Identify which cell holds the provided text, then report its [x, y] central coordinate. 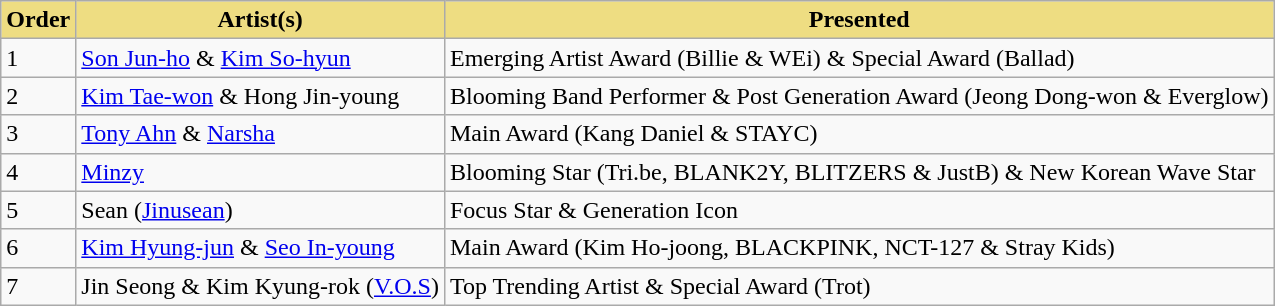
4 [38, 172]
Emerging Artist Award (Billie & WEi) & Special Award (Ballad) [859, 58]
Blooming Star (Tri.be, BLANK2Y, BLITZERS & JustB) & New Korean Wave Star [859, 172]
1 [38, 58]
Main Award (Kim Ho-joong, BLACKPINK, NCT-127 & Stray Kids) [859, 248]
Top Trending Artist & Special Award (Trot) [859, 286]
7 [38, 286]
Kim Tae-won & Hong Jin-young [260, 96]
Kim Hyung-jun & Seo In-young [260, 248]
3 [38, 134]
Minzy [260, 172]
Jin Seong & Kim Kyung-rok (V.O.S) [260, 286]
Blooming Band Performer & Post Generation Award (Jeong Dong-won & Everglow) [859, 96]
5 [38, 210]
Focus Star & Generation Icon [859, 210]
Main Award (Kang Daniel & STAYC) [859, 134]
Son Jun-ho & Kim So-hyun [260, 58]
Order [38, 20]
2 [38, 96]
Tony Ahn & Narsha [260, 134]
Artist(s) [260, 20]
Presented [859, 20]
6 [38, 248]
Sean (Jinusean) [260, 210]
